Provide the [X, Y] coordinate of the cell's center where the given text is located.  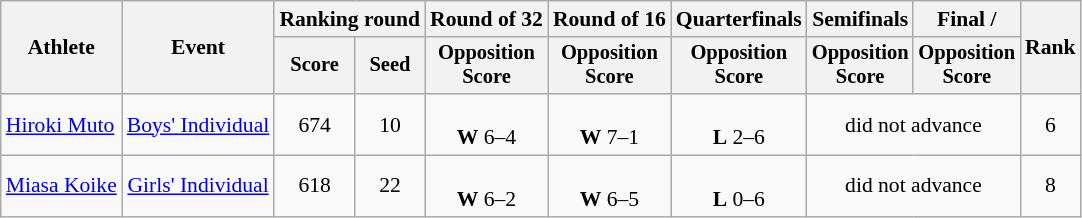
W 6–5 [610, 186]
W 6–2 [486, 186]
22 [390, 186]
10 [390, 124]
Seed [390, 66]
Ranking round [350, 19]
Round of 32 [486, 19]
Event [198, 48]
Round of 16 [610, 19]
W 7–1 [610, 124]
Boys' Individual [198, 124]
Final / [966, 19]
618 [314, 186]
8 [1050, 186]
Girls' Individual [198, 186]
Hiroki Muto [62, 124]
Quarterfinals [739, 19]
Miasa Koike [62, 186]
Semifinals [860, 19]
L 2–6 [739, 124]
L 0–6 [739, 186]
W 6–4 [486, 124]
Score [314, 66]
6 [1050, 124]
674 [314, 124]
Athlete [62, 48]
Rank [1050, 48]
